Extract the (x, y) coordinate from the center of the cell holding the provided text.  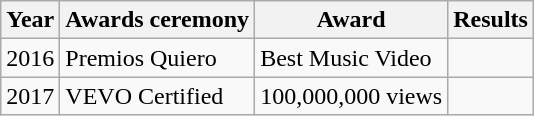
Award (352, 20)
Premios Quiero (158, 58)
Year (30, 20)
VEVO Certified (158, 96)
2016 (30, 58)
Results (491, 20)
Best Music Video (352, 58)
Awards ceremony (158, 20)
100,000,000 views (352, 96)
2017 (30, 96)
